Locate the cell with the specified text and output its [x, y] center coordinate. 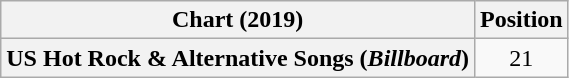
Chart (2019) [238, 20]
21 [521, 58]
Position [521, 20]
US Hot Rock & Alternative Songs (Billboard) [238, 58]
